Identify which cell holds the provided text, then report its (X, Y) central coordinate. 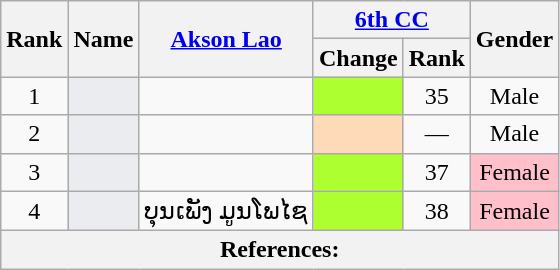
ບຸນເພັງ ມູນໂພໄຊ (226, 211)
Akson Lao (226, 39)
1 (34, 96)
Gender (514, 39)
Change (358, 58)
37 (436, 172)
References: (280, 250)
38 (436, 211)
— (436, 134)
35 (436, 96)
Name (104, 39)
6th CC (392, 20)
2 (34, 134)
4 (34, 211)
3 (34, 172)
